Search for the cell housing the specified text and yield its (x, y) center coordinate. 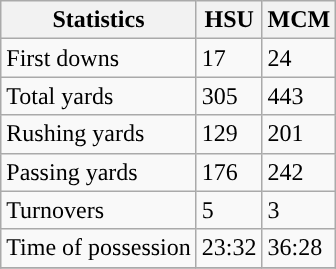
HSU (229, 20)
Time of possession (99, 248)
Rushing yards (99, 134)
129 (229, 134)
242 (299, 172)
5 (229, 210)
MCM (299, 20)
201 (299, 134)
176 (229, 172)
Passing yards (99, 172)
443 (299, 96)
3 (299, 210)
36:28 (299, 248)
Statistics (99, 20)
24 (299, 58)
Turnovers (99, 210)
17 (229, 58)
Total yards (99, 96)
23:32 (229, 248)
305 (229, 96)
First downs (99, 58)
